From the cell containing the given text, extract its center point as [x, y] coordinate. 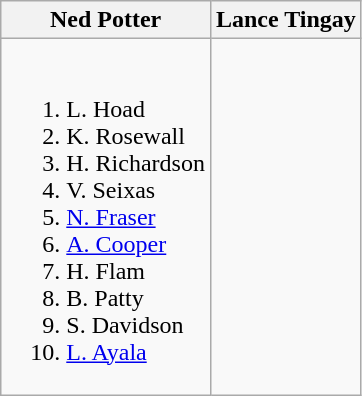
L. Hoad K. Rosewall H. Richardson V. Seixas N. Fraser A. Cooper H. Flam B. Patty S. Davidson L. Ayala [106, 217]
Ned Potter [106, 20]
Lance Tingay [286, 20]
